Extract the [X, Y] coordinate from the center of the cell holding the provided text.  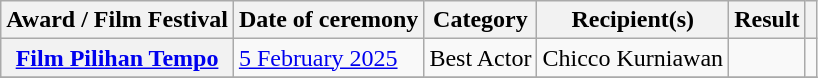
Recipient(s) [633, 20]
Film Pilihan Tempo [118, 58]
Category [480, 20]
Result [767, 20]
Award / Film Festival [118, 20]
Best Actor [480, 58]
5 February 2025 [328, 58]
Date of ceremony [328, 20]
Chicco Kurniawan [633, 58]
